From the cell containing the given text, extract its center point as [X, Y] coordinate. 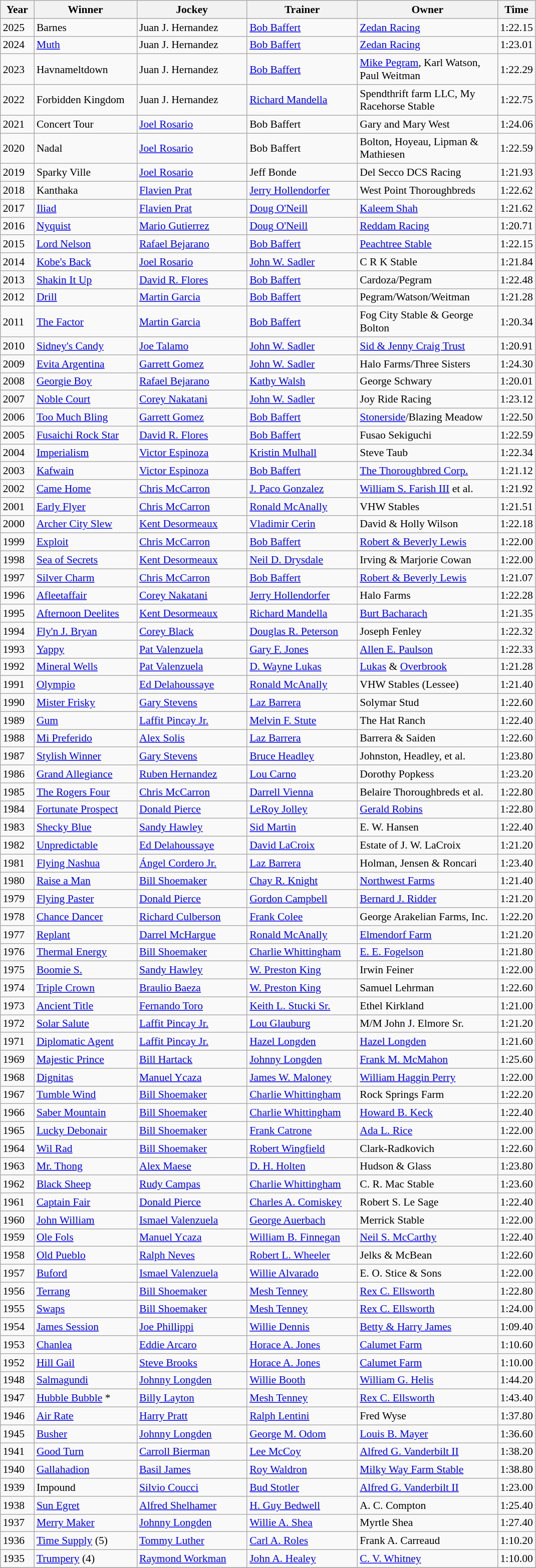
Trainer [302, 10]
1:22.75 [516, 100]
J. Paco Gonzalez [302, 489]
Carroll Bierman [192, 1452]
2000 [17, 524]
George Schwary [427, 381]
Ángel Cordero Jr. [192, 863]
1984 [17, 810]
1:43.40 [516, 1398]
1:23.01 [516, 45]
Gordon Campbell [302, 899]
Eddie Arcaro [192, 1345]
Kobe's Back [85, 262]
Havnameltdown [85, 69]
1:22.34 [516, 453]
C R K Stable [427, 262]
1968 [17, 1077]
1965 [17, 1131]
1971 [17, 1042]
Clark-Radkovich [427, 1148]
Mike Pegram, Karl Watson, Paul Weitman [427, 69]
Neil S. McCarthy [427, 1238]
1988 [17, 738]
LeRoy Jolley [302, 810]
Georgie Boy [85, 381]
Concert Tour [85, 124]
Ruben Hernandez [192, 774]
1966 [17, 1113]
George Auerbach [302, 1220]
1987 [17, 756]
Air Rate [85, 1416]
Roy Waldron [302, 1470]
Silver Charm [85, 578]
Bruce Headley [302, 756]
Basil James [192, 1470]
Steve Taub [427, 453]
1972 [17, 1024]
A. C. Compton [427, 1505]
Captain Fair [85, 1202]
1:21.93 [516, 173]
1:20.71 [516, 226]
2022 [17, 100]
Willie Alvarado [302, 1274]
1:21.84 [516, 262]
Braulio Baeza [192, 988]
Robert S. Le Sage [427, 1202]
Lucky Debonair [85, 1131]
Irving & Marjorie Cowan [427, 560]
1967 [17, 1095]
Flying Nashua [85, 863]
Robert L. Wheeler [302, 1256]
2005 [17, 435]
1:21.12 [516, 471]
Samuel Lehrman [427, 988]
1945 [17, 1434]
Burt Bacharach [427, 614]
Sea of Secrets [85, 560]
Shakin It Up [85, 280]
George Arakelian Farms, Inc. [427, 917]
Ancient Title [85, 1006]
Willie Dennis [302, 1327]
1:22.48 [516, 280]
1:20.01 [516, 381]
Peachtree Stable [427, 244]
1983 [17, 828]
The Rogers Four [85, 792]
Boomie S. [85, 970]
Dorothy Popkess [427, 774]
H. Guy Bedwell [302, 1505]
Fusao Sekiguchi [427, 435]
Good Turn [85, 1452]
Robert Wingfield [302, 1148]
Alex Maese [192, 1166]
Estate of J. W. LaCroix [427, 846]
Fortunate Prospect [85, 810]
D. H. Holten [302, 1166]
Johnston, Headley, et al. [427, 756]
1940 [17, 1470]
1937 [17, 1523]
Lee McCoy [302, 1452]
Vladimir Cerin [302, 524]
Stylish Winner [85, 756]
Sidney's Candy [85, 346]
Triple Crown [85, 988]
1955 [17, 1309]
2015 [17, 244]
1980 [17, 881]
Kaleem Shah [427, 208]
Fernando Toro [192, 1006]
Noble Court [85, 400]
1:21.62 [516, 208]
Swaps [85, 1309]
Raymond Workman [192, 1559]
West Point Thoroughbreds [427, 191]
1990 [17, 703]
Grand Allegiance [85, 774]
Owner [427, 10]
Belaire Thoroughbreds et al. [427, 792]
John William [85, 1220]
Neil D. Drysdale [302, 560]
Diplomatic Agent [85, 1042]
1947 [17, 1398]
1998 [17, 560]
Fusaichi Rock Star [85, 435]
Harry Pratt [192, 1416]
Rudy Campas [192, 1185]
Rock Springs Farm [427, 1095]
Alex Solis [192, 738]
Holman, Jensen & Roncari [427, 863]
Time [516, 10]
Lukas & Overbrook [427, 667]
Betty & Harry James [427, 1327]
Sparky Ville [85, 173]
2004 [17, 453]
David & Holly Wilson [427, 524]
1:10.60 [516, 1345]
Ethel Kirkland [427, 1006]
Douglas R. Peterson [302, 631]
Ralph Lentini [302, 1416]
1956 [17, 1291]
Corey Black [192, 631]
Darrell Vienna [302, 792]
Allen E. Paulson [427, 649]
D. Wayne Lukas [302, 667]
2025 [17, 28]
Del Secco DCS Racing [427, 173]
1954 [17, 1327]
1:23.40 [516, 863]
Keith L. Stucki Sr. [302, 1006]
Olympio [85, 685]
Mario Gutierrez [192, 226]
1:21.35 [516, 614]
Winner [85, 10]
Too Much Bling [85, 418]
Tommy Luther [192, 1541]
Year [17, 10]
1961 [17, 1202]
1:38.80 [516, 1470]
2017 [17, 208]
2007 [17, 400]
Mi Preferido [85, 738]
Carl A. Roles [302, 1541]
Frank M. McMahon [427, 1059]
Joy Ride Racing [427, 400]
The Hat Ranch [427, 720]
2002 [17, 489]
John A. Healey [302, 1559]
1963 [17, 1166]
James W. Maloney [302, 1077]
Silvio Coucci [192, 1487]
Kathy Walsh [302, 381]
Chance Dancer [85, 917]
1993 [17, 649]
2014 [17, 262]
Impound [85, 1487]
1999 [17, 542]
1982 [17, 846]
Merrick Stable [427, 1220]
1:22.50 [516, 418]
Joe Phillippi [192, 1327]
Old Pueblo [85, 1256]
Ralph Neves [192, 1256]
Gerald Robins [427, 810]
2012 [17, 297]
Gum [85, 720]
1:09.40 [516, 1327]
Howard B. Keck [427, 1113]
1:25.60 [516, 1059]
1:27.40 [516, 1523]
Fly'n J. Bryan [85, 631]
Elmendorf Farm [427, 935]
1:22.33 [516, 649]
E. E. Fogelson [427, 952]
Kafwain [85, 471]
2010 [17, 346]
Willie Booth [302, 1380]
Evita Argentina [85, 364]
Replant [85, 935]
Black Sheep [85, 1185]
1995 [17, 614]
1973 [17, 1006]
1:37.80 [516, 1416]
Gary F. Jones [302, 649]
William S. Farish III et al. [427, 489]
1996 [17, 596]
Willie A. Shea [302, 1523]
Bud Stotler [302, 1487]
1:21.60 [516, 1042]
Milky Way Farm Stable [427, 1470]
Terrang [85, 1291]
Ole Fols [85, 1238]
1:38.20 [516, 1452]
1959 [17, 1238]
1:24.06 [516, 124]
Kristin Mulhall [302, 453]
Sun Egret [85, 1505]
2009 [17, 364]
E. O. Stice & Sons [427, 1274]
1:36.60 [516, 1434]
Richard Culberson [192, 917]
The Thoroughbred Corp. [427, 471]
1979 [17, 899]
2021 [17, 124]
Myrtle Shea [427, 1523]
1977 [17, 935]
Bernard J. Ridder [427, 899]
1:23.00 [516, 1487]
1:10.20 [516, 1541]
1:21.80 [516, 952]
1936 [17, 1541]
Billy Layton [192, 1398]
Trumpery (4) [85, 1559]
Salmagundi [85, 1380]
Solymar Stud [427, 703]
Irwin Feiner [427, 970]
1997 [17, 578]
The Factor [85, 321]
Cardoza/Pegram [427, 280]
Frank Colee [302, 917]
Buford [85, 1274]
Lou Carno [302, 774]
1:20.91 [516, 346]
Steve Brooks [192, 1363]
2016 [17, 226]
1:22.28 [516, 596]
2018 [17, 191]
1962 [17, 1185]
Imperialism [85, 453]
2013 [17, 280]
1:21.07 [516, 578]
Exploit [85, 542]
1986 [17, 774]
Halo Farms/Three Sisters [427, 364]
George M. Odom [302, 1434]
Lord Nelson [85, 244]
E. W. Hansen [427, 828]
1978 [17, 917]
1992 [17, 667]
Mister Frisky [85, 703]
Afternoon Deelites [85, 614]
Kanthaka [85, 191]
1:23.12 [516, 400]
Iliad [85, 208]
Merry Maker [85, 1523]
Melvin F. Stute [302, 720]
1976 [17, 952]
1:25.40 [516, 1505]
1948 [17, 1380]
Gary and Mary West [427, 124]
1953 [17, 1345]
2023 [17, 69]
Fog City Stable & George Bolton [427, 321]
Raise a Man [85, 881]
1:22.32 [516, 631]
1:24.00 [516, 1309]
William Haggin Perry [427, 1077]
1:22.62 [516, 191]
C. V. Whitney [427, 1559]
1:44.20 [516, 1380]
1:20.34 [516, 321]
Ada L. Rice [427, 1131]
Shecky Blue [85, 828]
2006 [17, 418]
1991 [17, 685]
1958 [17, 1256]
1975 [17, 970]
Saber Mountain [85, 1113]
Sid Martin [302, 828]
Unpredictable [85, 846]
Jelks & McBean [427, 1256]
Barrera & Saiden [427, 738]
M/M John J. Elmore Sr. [427, 1024]
Northwest Farms [427, 881]
1994 [17, 631]
2024 [17, 45]
James Session [85, 1327]
1935 [17, 1559]
Muth [85, 45]
William B. Finnegan [302, 1238]
VHW Stables [427, 507]
2003 [17, 471]
1:23.20 [516, 774]
2020 [17, 148]
1981 [17, 863]
Solar Salute [85, 1024]
1989 [17, 720]
1:21.51 [516, 507]
Jeff Bonde [302, 173]
Tumble Wind [85, 1095]
Flying Paster [85, 899]
Lou Glauburg [302, 1024]
2008 [17, 381]
Louis B. Mayer [427, 1434]
Hudson & Glass [427, 1166]
Time Supply (5) [85, 1541]
Darrel McHargue [192, 935]
1960 [17, 1220]
Early Flyer [85, 507]
1:24.30 [516, 364]
1:21.00 [516, 1006]
1:21.92 [516, 489]
Stonerside/Blazing Meadow [427, 418]
1974 [17, 988]
Charles A. Comiskey [302, 1202]
Chanlea [85, 1345]
Alfred Shelhamer [192, 1505]
1952 [17, 1363]
Reddam Racing [427, 226]
Forbidden Kingdom [85, 100]
2011 [17, 321]
Hubble Bubble * [85, 1398]
Barnes [85, 28]
Nyquist [85, 226]
Drill [85, 297]
Joseph Fenley [427, 631]
1938 [17, 1505]
Mr. Thong [85, 1166]
Gallahadion [85, 1470]
1985 [17, 792]
Came Home [85, 489]
1957 [17, 1274]
Nadal [85, 148]
Yappy [85, 649]
1964 [17, 1148]
2001 [17, 507]
Majestic Prince [85, 1059]
Frank Catrone [302, 1131]
Mineral Wells [85, 667]
Chay R. Knight [302, 881]
1939 [17, 1487]
William G. Helis [427, 1380]
Thermal Energy [85, 952]
Halo Farms [427, 596]
Fred Wyse [427, 1416]
VHW Stables (Lessee) [427, 685]
1946 [17, 1416]
Wil Rad [85, 1148]
Bill Hartack [192, 1059]
Frank A. Carreaud [427, 1541]
Spendthrift farm LLC, My Racehorse Stable [427, 100]
Dignitas [85, 1077]
1941 [17, 1452]
1:23.60 [516, 1185]
Busher [85, 1434]
Jockey [192, 10]
Bolton, Hoyeau, Lipman & Mathiesen [427, 148]
Hill Gail [85, 1363]
1:22.29 [516, 69]
Pegram/Watson/Weitman [427, 297]
Afleetaffair [85, 596]
Archer City Slew [85, 524]
1969 [17, 1059]
Sid & Jenny Craig Trust [427, 346]
David LaCroix [302, 846]
2019 [17, 173]
C. R. Mac Stable [427, 1185]
Joe Talamo [192, 346]
1:22.18 [516, 524]
